Find where the given text appears and provide that cell's center as [x, y] coordinate. 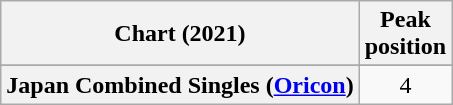
4 [405, 85]
Peakposition [405, 34]
Chart (2021) [180, 34]
Japan Combined Singles (Oricon) [180, 85]
